Return the (x, y) coordinate for the center point of the cell that contains the specified text.  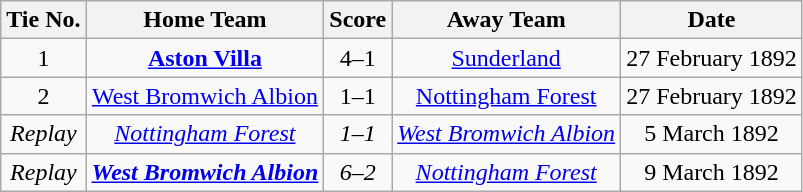
1 (44, 58)
2 (44, 96)
4–1 (358, 58)
9 March 1892 (712, 172)
Sunderland (506, 58)
6–2 (358, 172)
Home Team (205, 20)
Score (358, 20)
Away Team (506, 20)
Tie No. (44, 20)
Aston Villa (205, 58)
Date (712, 20)
5 March 1892 (712, 134)
